Return [x, y] of the center of cell containing provided text 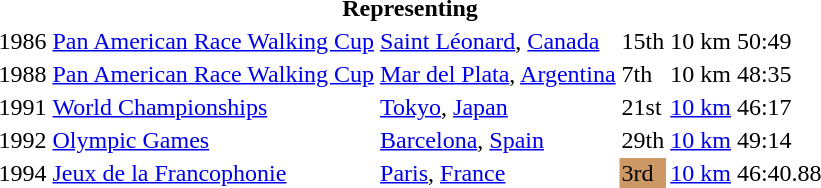
Mar del Plata, Argentina [498, 74]
World Championships [214, 107]
Saint Léonard, Canada [498, 41]
3rd [643, 173]
Barcelona, Spain [498, 140]
15th [643, 41]
Olympic Games [214, 140]
21st [643, 107]
Jeux de la Francophonie [214, 173]
Paris, France [498, 173]
Tokyo, Japan [498, 107]
7th [643, 74]
29th [643, 140]
